Find where the given text appears and provide that cell's center as [x, y] coordinate. 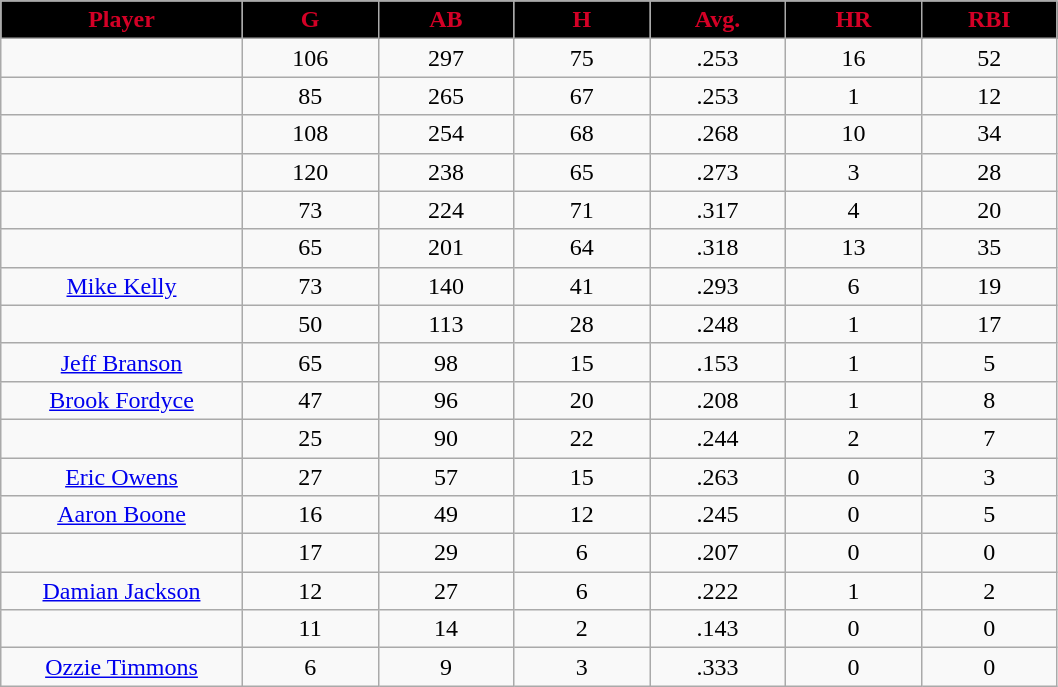
RBI [989, 20]
.208 [718, 400]
41 [582, 286]
57 [446, 477]
9 [446, 667]
108 [310, 134]
29 [446, 553]
Damian Jackson [122, 591]
.273 [718, 172]
.207 [718, 553]
14 [446, 629]
34 [989, 134]
19 [989, 286]
140 [446, 286]
47 [310, 400]
8 [989, 400]
98 [446, 362]
75 [582, 58]
10 [854, 134]
.143 [718, 629]
4 [854, 210]
Player [122, 20]
Avg. [718, 20]
.248 [718, 324]
H [582, 20]
85 [310, 96]
.263 [718, 477]
71 [582, 210]
297 [446, 58]
120 [310, 172]
265 [446, 96]
.268 [718, 134]
106 [310, 58]
113 [446, 324]
Brook Fordyce [122, 400]
HR [854, 20]
7 [989, 438]
Mike Kelly [122, 286]
22 [582, 438]
238 [446, 172]
50 [310, 324]
90 [446, 438]
68 [582, 134]
Jeff Branson [122, 362]
G [310, 20]
254 [446, 134]
.317 [718, 210]
224 [446, 210]
.244 [718, 438]
Eric Owens [122, 477]
201 [446, 248]
Aaron Boone [122, 515]
25 [310, 438]
67 [582, 96]
.153 [718, 362]
.293 [718, 286]
35 [989, 248]
96 [446, 400]
13 [854, 248]
49 [446, 515]
64 [582, 248]
AB [446, 20]
52 [989, 58]
.245 [718, 515]
11 [310, 629]
.318 [718, 248]
.333 [718, 667]
.222 [718, 591]
Ozzie Timmons [122, 667]
